Identify which cell holds the provided text, then report its [X, Y] central coordinate. 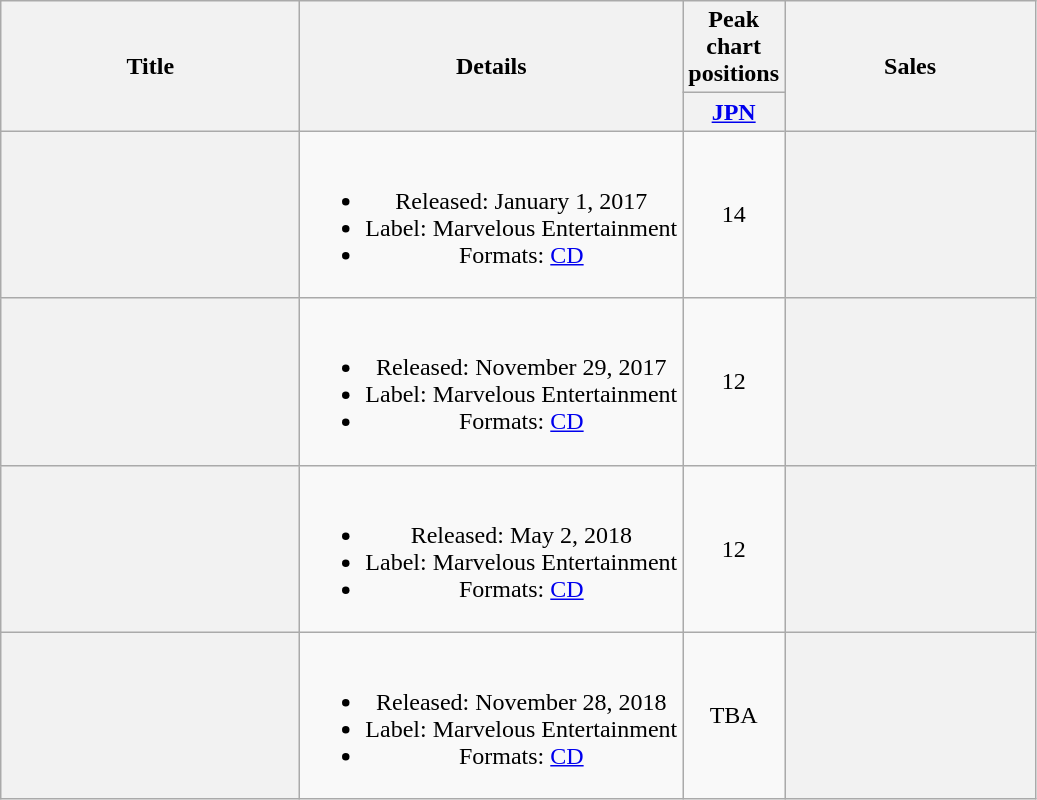
Released: January 1, 2017Label: Marvelous EntertainmentFormats: CD [492, 214]
Released: November 29, 2017Label: Marvelous EntertainmentFormats: CD [492, 382]
Released: May 2, 2018Label: Marvelous EntertainmentFormats: CD [492, 548]
Peak chart positions [734, 47]
Title [150, 66]
Sales [910, 66]
Details [492, 66]
TBA [734, 716]
14 [734, 214]
JPN [734, 112]
Released: November 28, 2018Label: Marvelous EntertainmentFormats: CD [492, 716]
